Find where the given text appears and provide that cell's center as (x, y) coordinate. 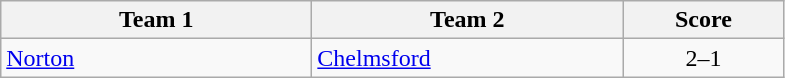
2–1 (704, 58)
Score (704, 20)
Norton (156, 58)
Chelmsford (468, 58)
Team 1 (156, 20)
Team 2 (468, 20)
